Locate the cell with the specified text and output its [X, Y] center coordinate. 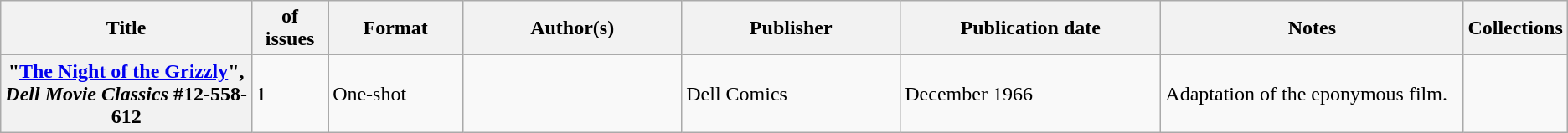
Adaptation of the eponymous film. [1312, 94]
Notes [1312, 28]
"The Night of the Grizzly", Dell Movie Classics #12-558-612 [126, 94]
Publication date [1030, 28]
1 [290, 94]
Format [395, 28]
Collections [1515, 28]
of issues [290, 28]
December 1966 [1030, 94]
Publisher [791, 28]
Title [126, 28]
Dell Comics [791, 94]
Author(s) [573, 28]
One-shot [395, 94]
